Capture the cell that displays the provided text and extract its (X, Y) central coordinate. 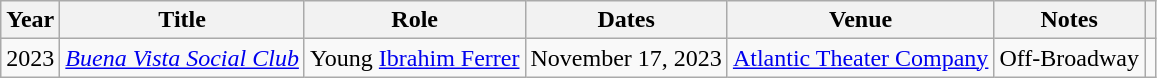
Buena Vista Social Club (182, 58)
Notes (1070, 20)
Role (414, 20)
Dates (626, 20)
Year (30, 20)
November 17, 2023 (626, 58)
Venue (860, 20)
2023 (30, 58)
Atlantic Theater Company (860, 58)
Off-Broadway (1070, 58)
Title (182, 20)
Young Ibrahim Ferrer (414, 58)
